Return [x, y] of the center of cell containing provided text 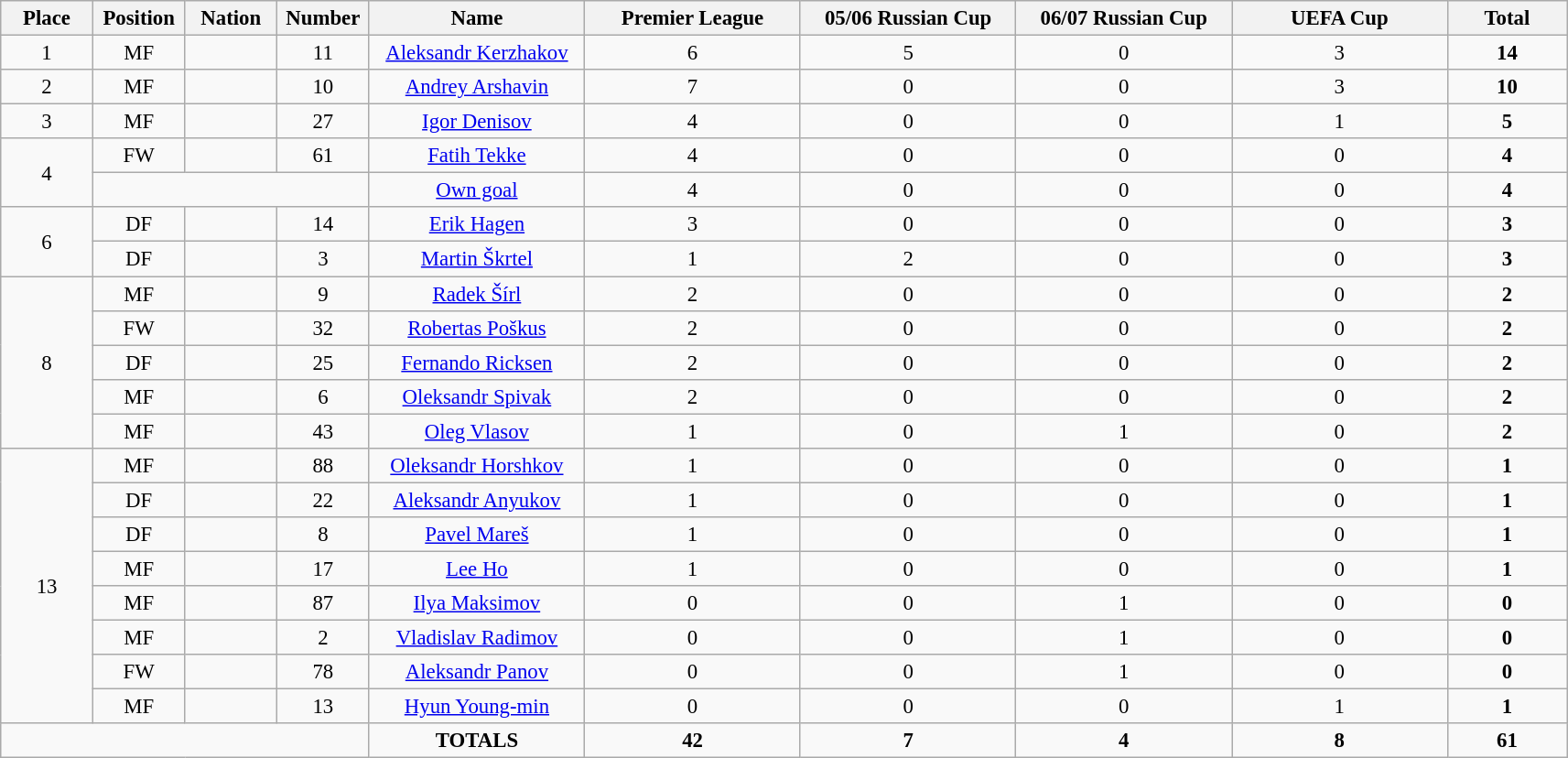
Martin Škrtel [477, 259]
Aleksandr Anyukov [477, 500]
Radek Šírl [477, 294]
06/07 Russian Cup [1124, 18]
43 [324, 431]
88 [324, 466]
22 [324, 500]
Total [1507, 18]
Oleksandr Spivak [477, 396]
Fatih Tekke [477, 156]
Pavel Mareš [477, 535]
UEFA Cup [1340, 18]
17 [324, 568]
87 [324, 603]
Vladislav Radimov [477, 638]
05/06 Russian Cup [908, 18]
Hyun Young-min [477, 707]
Nation [231, 18]
Erik Hagen [477, 224]
Robertas Poškus [477, 328]
27 [324, 122]
Name [477, 18]
Place [48, 18]
Ilya Maksimov [477, 603]
Oleg Vlasov [477, 431]
Lee Ho [477, 568]
25 [324, 363]
9 [324, 294]
Aleksandr Kerzhakov [477, 53]
32 [324, 328]
11 [324, 53]
Andrey Arshavin [477, 87]
Position [139, 18]
42 [693, 741]
Own goal [477, 190]
Aleksandr Panov [477, 672]
Oleksandr Horshkov [477, 466]
Igor Denisov [477, 122]
Fernando Ricksen [477, 363]
Premier League [693, 18]
TOTALS [477, 741]
78 [324, 672]
Number [324, 18]
